Provide the [x, y] coordinate of the cell's center where the given text is located.  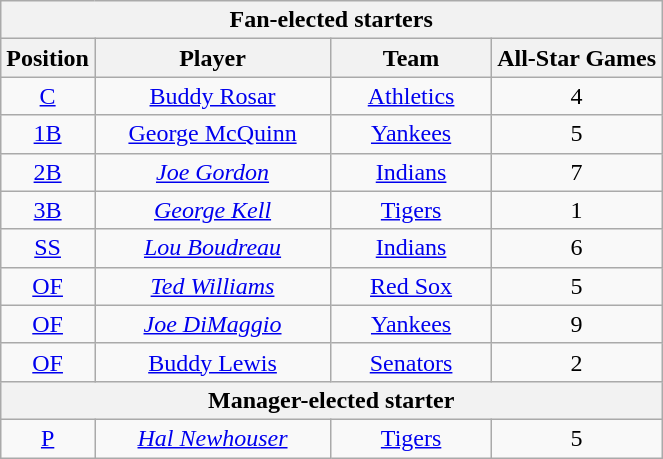
Buddy Lewis [212, 362]
2 [577, 362]
Ted Williams [212, 286]
P [48, 438]
9 [577, 324]
4 [577, 96]
C [48, 96]
Team [412, 58]
Manager-elected starter [332, 400]
7 [577, 172]
Lou Boudreau [212, 248]
Athletics [412, 96]
Joe Gordon [212, 172]
George McQuinn [212, 134]
Fan-elected starters [332, 20]
George Kell [212, 210]
Hal Newhouser [212, 438]
3B [48, 210]
All-Star Games [577, 58]
Position [48, 58]
Red Sox [412, 286]
6 [577, 248]
Senators [412, 362]
Joe DiMaggio [212, 324]
2B [48, 172]
1 [577, 210]
Buddy Rosar [212, 96]
1B [48, 134]
Player [212, 58]
SS [48, 248]
